From the cell containing the given text, extract its center point as [X, Y] coordinate. 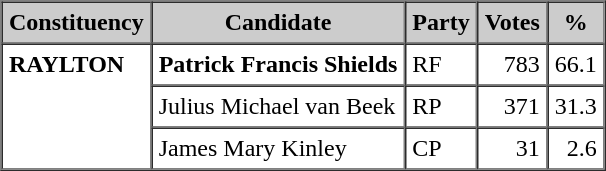
2.6 [576, 149]
Candidate [278, 23]
James Mary Kinley [278, 149]
RAYLTON [77, 107]
Votes [512, 23]
RF [441, 65]
66.1 [576, 65]
371 [512, 107]
RP [441, 107]
783 [512, 65]
Patrick Francis Shields [278, 65]
Party [441, 23]
Constituency [77, 23]
Julius Michael van Beek [278, 107]
% [576, 23]
CP [441, 149]
31 [512, 149]
31.3 [576, 107]
